Return (X, Y) of the center of cell containing provided text 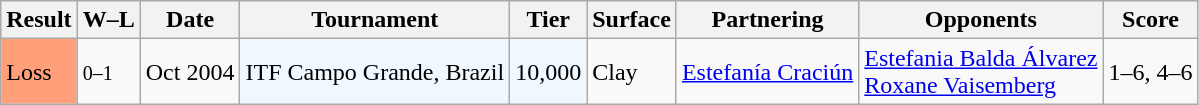
Estefanía Craciún (767, 72)
10,000 (548, 72)
Tier (548, 20)
Date (190, 20)
W–L (108, 20)
1–6, 4–6 (1150, 72)
Surface (632, 20)
Result (39, 20)
Opponents (981, 20)
Oct 2004 (190, 72)
Score (1150, 20)
Estefania Balda Álvarez Roxane Vaisemberg (981, 72)
Loss (39, 72)
Clay (632, 72)
Tournament (375, 20)
ITF Campo Grande, Brazil (375, 72)
0–1 (108, 72)
Partnering (767, 20)
